Scan for the cell matching the given text and deliver its [x, y] coordinate at center. 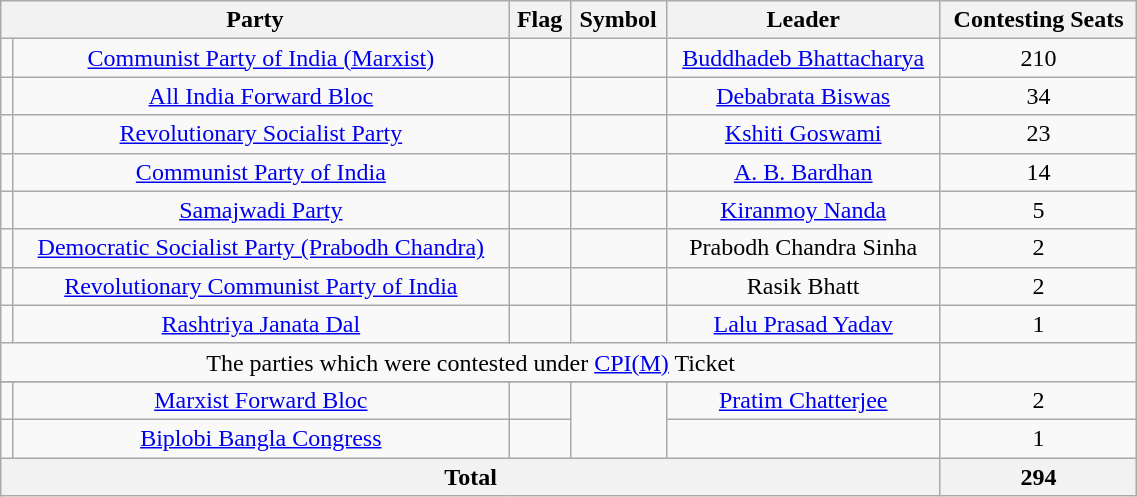
14 [1038, 172]
Lalu Prasad Yadav [803, 324]
Total [471, 477]
210 [1038, 58]
Communist Party of India [261, 172]
Debabrata Biswas [803, 96]
Samajwadi Party [261, 210]
Leader [803, 20]
34 [1038, 96]
Rashtriya Janata Dal [261, 324]
Prabodh Chandra Sinha [803, 248]
Revolutionary Communist Party of India [261, 286]
Symbol [618, 20]
Contesting Seats [1038, 20]
Rasik Bhatt [803, 286]
A. B. Bardhan [803, 172]
5 [1038, 210]
294 [1038, 477]
23 [1038, 134]
Pratim Chatterjee [803, 400]
Communist Party of India (Marxist) [261, 58]
Marxist Forward Bloc [261, 400]
The parties which were contested under CPI(M) Ticket [471, 362]
All India Forward Bloc [261, 96]
Flag [540, 20]
Party [255, 20]
Biplobi Bangla Congress [261, 438]
Kshiti Goswami [803, 134]
Buddhadeb Bhattacharya [803, 58]
Kiranmoy Nanda [803, 210]
Democratic Socialist Party (Prabodh Chandra) [261, 248]
Revolutionary Socialist Party [261, 134]
